Scan for the cell matching the given text and deliver its [X, Y] coordinate at center. 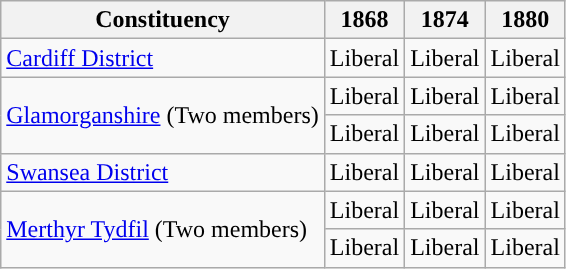
Swansea District [163, 172]
1880 [525, 20]
Merthyr Tydfil (Two members) [163, 229]
Glamorganshire (Two members) [163, 115]
1868 [364, 20]
1874 [445, 20]
Constituency [163, 20]
Cardiff District [163, 58]
